Find where the given text appears and provide that cell's center as [x, y] coordinate. 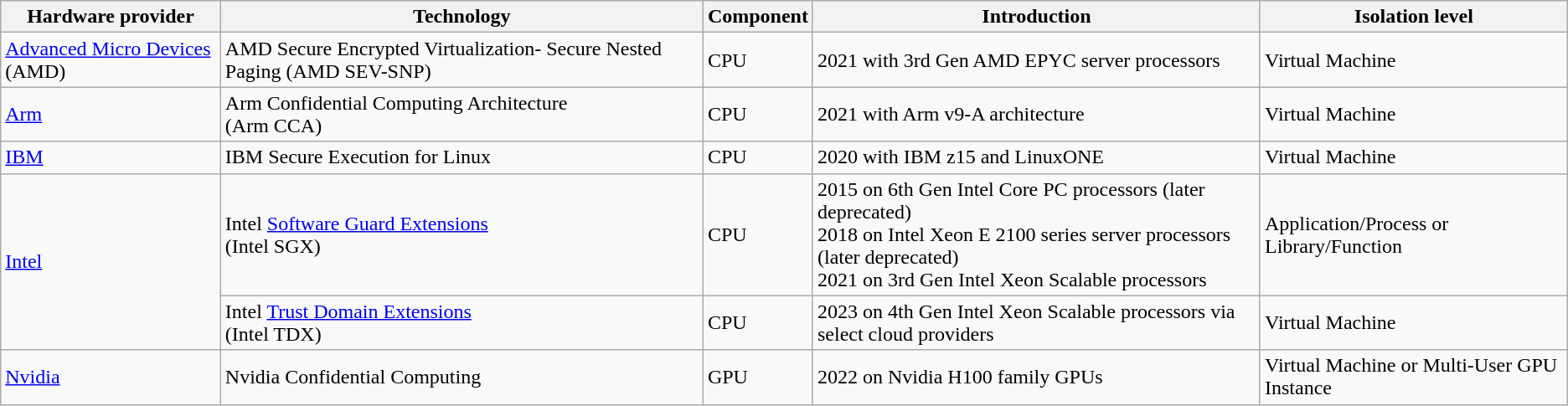
AMD Secure Encrypted Virtualization- Secure Nested Paging (AMD SEV-SNP) [462, 60]
Introduction [1036, 17]
IBM [111, 157]
2020 with IBM z15 and LinuxONE [1036, 157]
Technology [462, 17]
Application/Process or Library/Function [1414, 234]
Hardware provider [111, 17]
Nvidia Confidential Computing [462, 377]
Intel [111, 261]
Component [757, 17]
Isolation level [1414, 17]
Arm [111, 114]
2023 on 4th Gen Intel Xeon Scalable processors via select cloud providers [1036, 323]
IBM Secure Execution for Linux [462, 157]
Intel Trust Domain Extensions(Intel TDX) [462, 323]
Nvidia [111, 377]
Arm Confidential Computing Architecture(Arm CCA) [462, 114]
2021 with 3rd Gen AMD EPYC server processors [1036, 60]
2021 with Arm v9-A architecture [1036, 114]
Advanced Micro Devices (AMD) [111, 60]
Virtual Machine or Multi-User GPU Instance [1414, 377]
Intel Software Guard Extensions(Intel SGX) [462, 234]
2022 on Nvidia H100 family GPUs [1036, 377]
GPU [757, 377]
